For the text-containing cell, return its midpoint in (x, y) coordinate format. 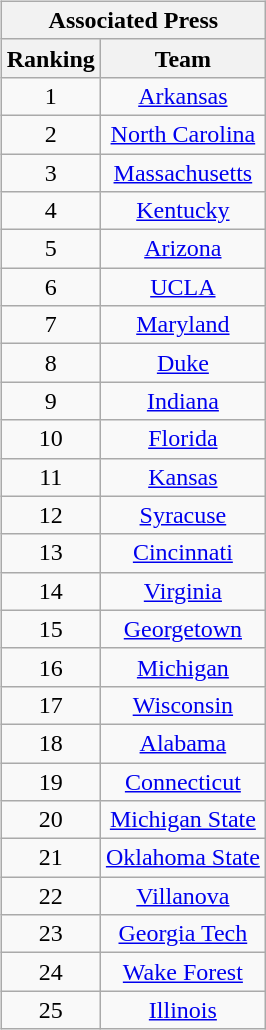
22 (50, 896)
3 (50, 173)
18 (50, 743)
7 (50, 325)
Michigan (182, 667)
North Carolina (182, 134)
Virginia (182, 591)
Indiana (182, 401)
10 (50, 439)
6 (50, 287)
Duke (182, 363)
Georgia Tech (182, 934)
20 (50, 820)
Wake Forest (182, 972)
Arkansas (182, 96)
UCLA (182, 287)
2 (50, 134)
14 (50, 591)
Team (182, 58)
Massachusetts (182, 173)
Wisconsin (182, 705)
Syracuse (182, 515)
Associated Press (133, 20)
11 (50, 477)
13 (50, 553)
1 (50, 96)
24 (50, 972)
Georgetown (182, 629)
5 (50, 249)
9 (50, 401)
16 (50, 667)
Alabama (182, 743)
Arizona (182, 249)
Cincinnati (182, 553)
8 (50, 363)
Michigan State (182, 820)
Ranking (50, 58)
25 (50, 1010)
12 (50, 515)
Florida (182, 439)
23 (50, 934)
Maryland (182, 325)
21 (50, 858)
19 (50, 781)
15 (50, 629)
Villanova (182, 896)
Connecticut (182, 781)
Oklahoma State (182, 858)
Kentucky (182, 211)
17 (50, 705)
4 (50, 211)
Illinois (182, 1010)
Kansas (182, 477)
